Capture the cell that displays the provided text and extract its (x, y) central coordinate. 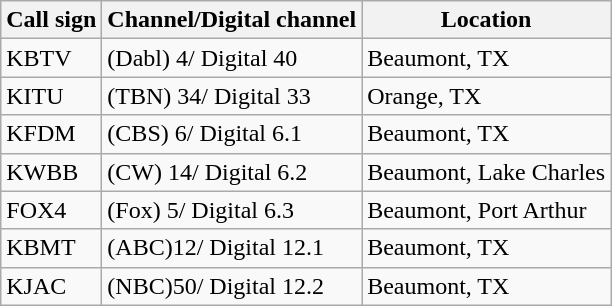
(CBS) 6/ Digital 6.1 (232, 134)
KITU (52, 96)
Location (486, 20)
Call sign (52, 20)
(Dabl) 4/ Digital 40 (232, 58)
(NBC)50/ Digital 12.2 (232, 286)
(CW) 14/ Digital 6.2 (232, 172)
KFDM (52, 134)
KBMT (52, 248)
Orange, TX (486, 96)
Channel/Digital channel (232, 20)
(ABC)12/ Digital 12.1 (232, 248)
(TBN) 34/ Digital 33 (232, 96)
KJAC (52, 286)
Beaumont, Lake Charles (486, 172)
(Fox) 5/ Digital 6.3 (232, 210)
Beaumont, Port Arthur (486, 210)
KBTV (52, 58)
KWBB (52, 172)
FOX4 (52, 210)
